Determine the [x, y] coordinate at the center of the cell enclosing the given text.  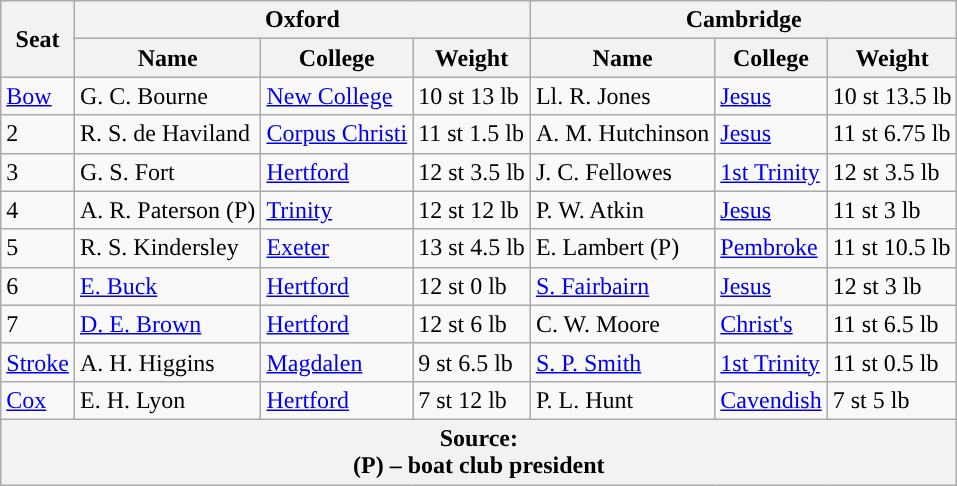
4 [38, 210]
Cox [38, 400]
12 st 0 lb [472, 286]
Source:(P) – boat club president [479, 452]
E. Buck [167, 286]
A. R. Paterson (P) [167, 210]
12 st 3 lb [892, 286]
G. C. Bourne [167, 96]
Pembroke [771, 248]
11 st 3 lb [892, 210]
C. W. Moore [622, 324]
7 st 12 lb [472, 400]
G. S. Fort [167, 172]
Corpus Christi [337, 134]
D. E. Brown [167, 324]
A. H. Higgins [167, 362]
Ll. R. Jones [622, 96]
Seat [38, 39]
11 st 10.5 lb [892, 248]
7 [38, 324]
New College [337, 96]
R. S. de Haviland [167, 134]
13 st 4.5 lb [472, 248]
Cavendish [771, 400]
12 st 6 lb [472, 324]
6 [38, 286]
E. H. Lyon [167, 400]
Cambridge [744, 20]
Exeter [337, 248]
E. Lambert (P) [622, 248]
P. L. Hunt [622, 400]
R. S. Kindersley [167, 248]
5 [38, 248]
Trinity [337, 210]
J. C. Fellowes [622, 172]
9 st 6.5 lb [472, 362]
Bow [38, 96]
S. P. Smith [622, 362]
2 [38, 134]
12 st 12 lb [472, 210]
11 st 0.5 lb [892, 362]
11 st 6.5 lb [892, 324]
10 st 13 lb [472, 96]
S. Fairbairn [622, 286]
Stroke [38, 362]
Oxford [302, 20]
7 st 5 lb [892, 400]
11 st 1.5 lb [472, 134]
3 [38, 172]
11 st 6.75 lb [892, 134]
A. M. Hutchinson [622, 134]
Magdalen [337, 362]
P. W. Atkin [622, 210]
10 st 13.5 lb [892, 96]
Christ's [771, 324]
